For the text-containing cell, return its midpoint in [x, y] coordinate format. 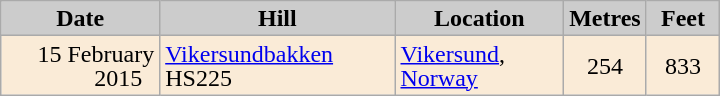
15 February 2015 [80, 66]
833 [682, 66]
Vikersundbakken HS225 [278, 66]
Vikersund, Norway [480, 66]
Location [480, 18]
Date [80, 18]
Hill [278, 18]
Feet [682, 18]
254 [606, 66]
Metres [606, 18]
